From the cell containing the given text, extract its center point as (X, Y) coordinate. 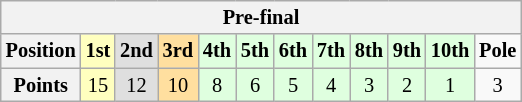
Position (41, 51)
4 (331, 85)
8 (217, 85)
Pole (498, 51)
8th (369, 51)
6th (293, 51)
12 (136, 85)
9th (407, 51)
6 (255, 85)
1st (98, 51)
2 (407, 85)
Points (41, 85)
5 (293, 85)
3rd (178, 51)
4th (217, 51)
7th (331, 51)
1 (450, 85)
15 (98, 85)
2nd (136, 51)
5th (255, 51)
10th (450, 51)
10 (178, 85)
Pre-final (261, 17)
